Identify which cell holds the provided text, then report its (x, y) central coordinate. 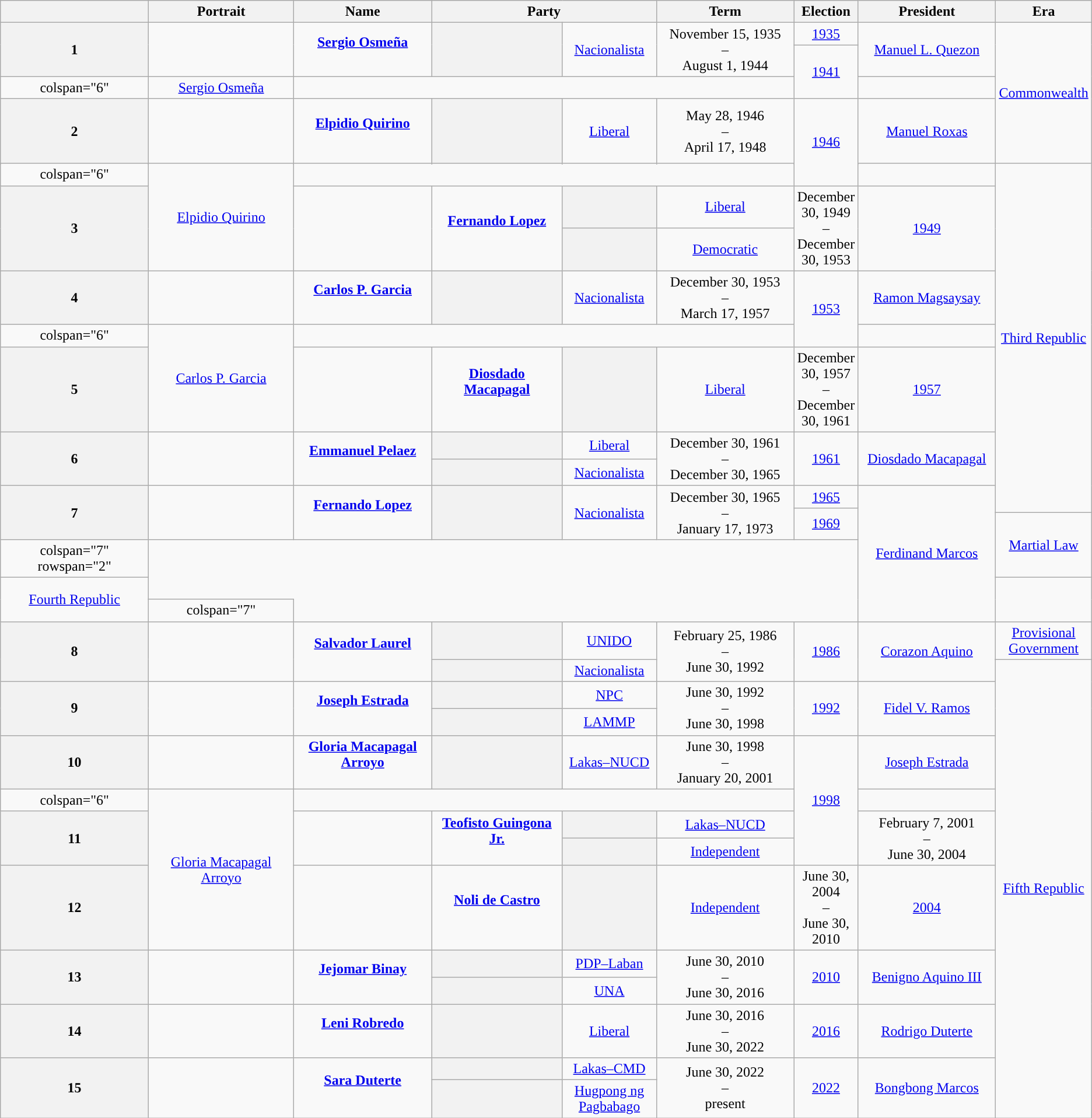
colspan="7" rowspan="2" (75, 558)
9 (75, 708)
7 (75, 512)
Sara Duterte (363, 1088)
Manuel Roxas (927, 131)
Ferdinand Marcos (927, 553)
Third Republic (1044, 338)
December 30, 1953–March 17, 1957 (725, 298)
1961 (826, 459)
Era (1044, 12)
2010 (826, 977)
1946 (826, 142)
Jejomar Binay (363, 977)
Lakas–CMD (609, 1069)
2022 (826, 1088)
NPC (609, 695)
Ramon Magsaysay (927, 298)
Corazon Aquino (927, 651)
Teofisto Guingona Jr. (497, 838)
June 30, 2004–June 30, 2010 (826, 907)
Benigno Aquino III (927, 977)
LAMMP (609, 722)
December 30, 1957–December 30, 1961 (826, 389)
December 30, 1949–December 30, 1953 (826, 228)
Hugpong ng Pagbabago (609, 1099)
President (927, 12)
Fourth Republic (75, 599)
10 (75, 762)
December 30, 1965–January 17, 1973 (725, 512)
Term (725, 12)
11 (75, 838)
2004 (927, 907)
3 (75, 228)
Commonwealth (1044, 93)
1992 (826, 708)
1965 (826, 497)
1953 (826, 309)
14 (75, 1030)
Martial Law (1044, 545)
Provisional Government (1044, 641)
1941 (826, 72)
February 7, 2001–June 30, 2004 (927, 838)
Party (544, 12)
PDP–Laban (609, 963)
1 (75, 50)
1949 (927, 228)
colspan="7" (220, 610)
1998 (826, 800)
1986 (826, 651)
Fidel V. Ramos (927, 708)
2 (75, 131)
May 28, 1946–April 17, 1948 (725, 131)
Fifth Republic (1044, 889)
13 (75, 977)
15 (75, 1088)
June 30, 1998–January 20, 2001 (725, 762)
1957 (927, 389)
8 (75, 651)
June 30, 2022–present (725, 1088)
UNA (609, 990)
Election (826, 12)
Portrait (220, 12)
November 15, 1935–August 1, 1944 (725, 50)
June 30, 2010–June 30, 2016 (725, 977)
UNIDO (609, 641)
June 30, 2016–June 30, 2022 (725, 1030)
Salvador Laurel (363, 651)
Rodrigo Duterte (927, 1030)
Manuel L. Quezon (927, 50)
June 30, 1992–June 30, 1998 (725, 708)
6 (75, 459)
5 (75, 389)
Name (363, 12)
February 25, 1986–June 30, 1992 (725, 651)
2016 (826, 1030)
Noli de Castro (497, 907)
Bongbong Marcos (927, 1088)
4 (75, 298)
1935 (826, 34)
12 (75, 907)
December 30, 1961–December 30, 1965 (725, 459)
Democratic (725, 250)
1969 (826, 523)
Emmanuel Pelaez (363, 459)
Leni Robredo (363, 1030)
